Determine the [x, y] coordinate at the center of the cell enclosing the given text.  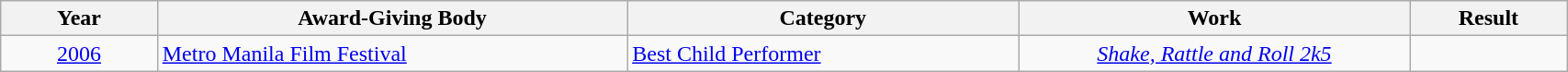
Work [1214, 18]
2006 [79, 54]
Best Child Performer [823, 54]
Metro Manila Film Festival [391, 54]
Year [79, 18]
Award-Giving Body [391, 18]
Category [823, 18]
Shake, Rattle and Roll 2k5 [1214, 54]
Result [1488, 18]
